Identify which cell holds the provided text, then report its [x, y] central coordinate. 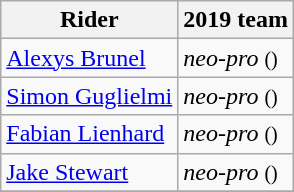
Fabian Lienhard [90, 134]
Alexys Brunel [90, 58]
Rider [90, 20]
Simon Guglielmi [90, 96]
2019 team [236, 20]
Jake Stewart [90, 172]
